Locate the cell with the specified text and output its (x, y) center coordinate. 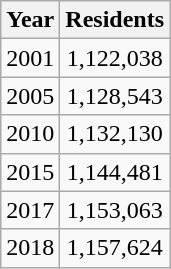
2018 (30, 248)
Year (30, 20)
1,132,130 (115, 134)
Residents (115, 20)
1,157,624 (115, 248)
1,122,038 (115, 58)
2010 (30, 134)
2015 (30, 172)
2005 (30, 96)
2001 (30, 58)
1,144,481 (115, 172)
2017 (30, 210)
1,128,543 (115, 96)
1,153,063 (115, 210)
